Scan for the cell matching the given text and deliver its (X, Y) coordinate at center. 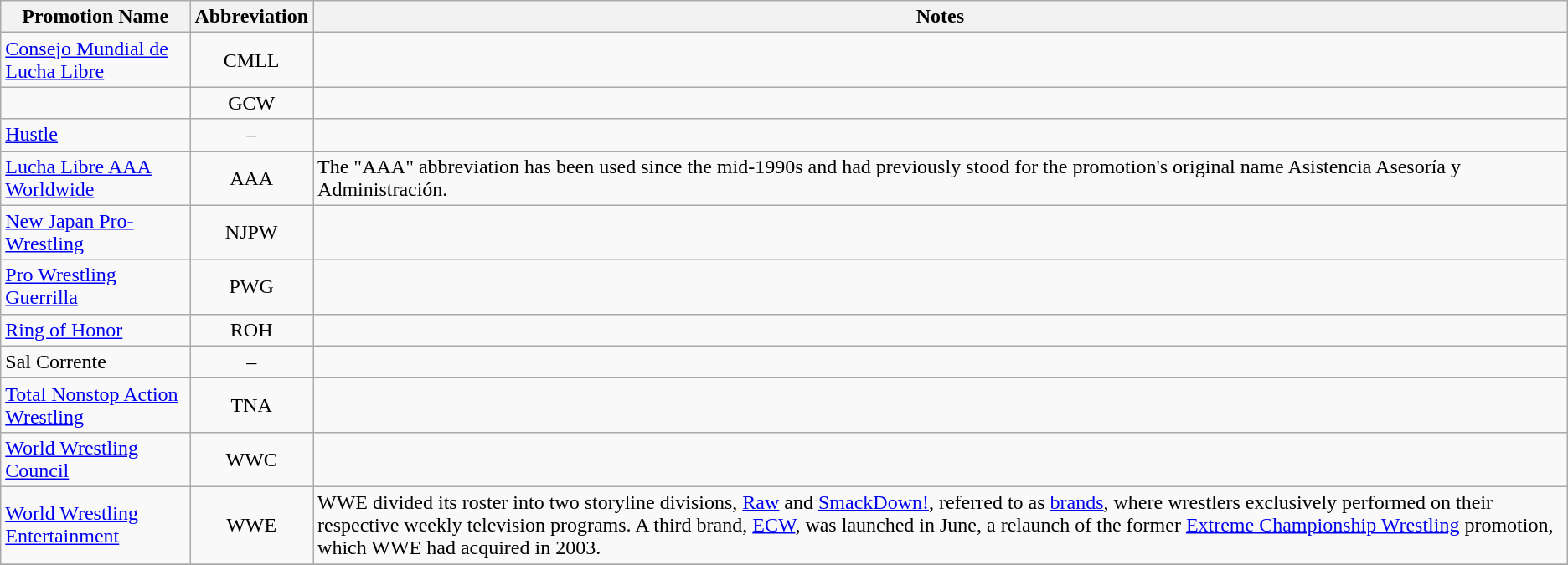
World Wrestling Council (95, 459)
Sal Corrente (95, 362)
CMLL (251, 60)
GCW (251, 103)
Pro Wrestling Guerrilla (95, 286)
World Wrestling Entertainment (95, 525)
Promotion Name (95, 17)
Notes (941, 17)
TNA (251, 405)
Consejo Mundial de Lucha Libre (95, 60)
NJPW (251, 233)
Hustle (95, 135)
Total Nonstop Action Wrestling (95, 405)
Ring of Honor (95, 330)
Lucha Libre AAA Worldwide (95, 177)
WWE (251, 525)
WWC (251, 459)
PWG (251, 286)
ROH (251, 330)
New Japan Pro-Wrestling (95, 233)
Abbreviation (251, 17)
AAA (251, 177)
